Extract the [X, Y] coordinate from the center of the cell holding the provided text.  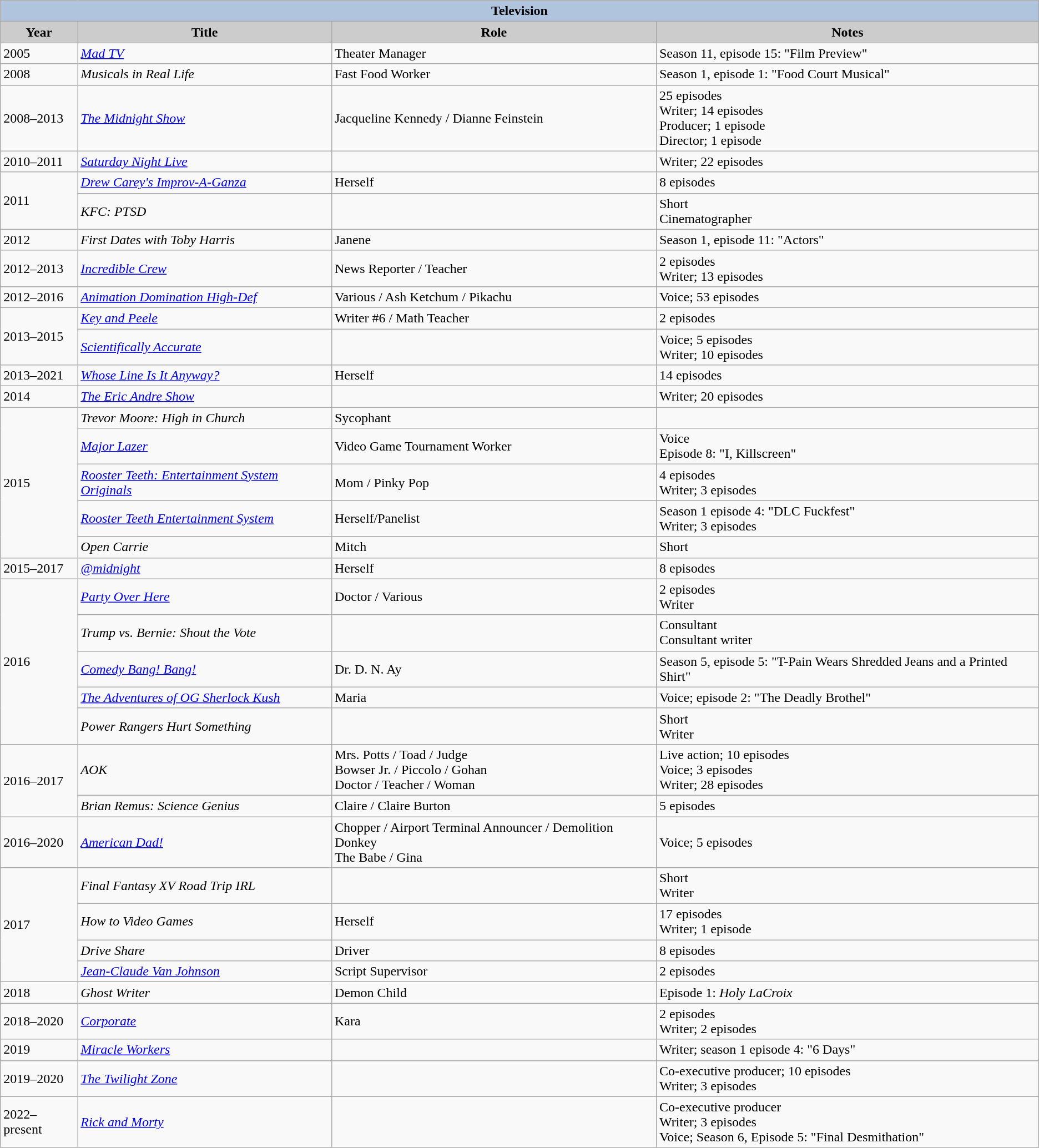
Trump vs. Bernie: Shout the Vote [205, 633]
2016–2020 [39, 842]
25 episodes Writer; 14 episodes Producer; 1 episode Director; 1 episode [847, 118]
2005 [39, 53]
2017 [39, 925]
2015 [39, 483]
Writer; season 1 episode 4: "6 Days" [847, 1050]
AOK [205, 770]
Drive Share [205, 950]
Voice; 5 episodes [847, 842]
American Dad! [205, 842]
Power Rangers Hurt Something [205, 726]
Television [519, 11]
Herself/Panelist [494, 518]
2019 [39, 1050]
Script Supervisor [494, 972]
Maria [494, 697]
2022–present [39, 1122]
2 episodes Writer; 13 episodes [847, 269]
Writer #6 / Math Teacher [494, 318]
Short [847, 547]
Jacqueline Kennedy / Dianne Feinstein [494, 118]
Short Cinematographer [847, 211]
2008 [39, 74]
Trevor Moore: High in Church [205, 418]
The Twilight Zone [205, 1079]
2012 [39, 240]
2016 [39, 661]
Whose Line Is It Anyway? [205, 376]
Consultant Consultant writer [847, 633]
Miracle Workers [205, 1050]
Major Lazer [205, 446]
Voice Episode 8: "I, Killscreen" [847, 446]
17 episodes Writer; 1 episode [847, 922]
2008–2013 [39, 118]
Driver [494, 950]
Saturday Night Live [205, 161]
Voice; 5 episodes Writer; 10 episodes [847, 346]
Rooster Teeth: Entertainment System Originals [205, 483]
Mom / Pinky Pop [494, 483]
Dr. D. N. Ay [494, 669]
Animation Domination High-Def [205, 297]
Mrs. Potts / Toad / Judge Bowser Jr. / Piccolo / Gohan Doctor / Teacher / Woman [494, 770]
2015–2017 [39, 568]
Mitch [494, 547]
@midnight [205, 568]
Season 11, episode 15: "Film Preview" [847, 53]
Theater Manager [494, 53]
2 episodes Writer; 2 episodes [847, 1021]
Brian Remus: Science Genius [205, 806]
Key and Peele [205, 318]
Season 1, episode 11: "Actors" [847, 240]
2019–2020 [39, 1079]
Video Game Tournament Worker [494, 446]
Open Carrie [205, 547]
The Adventures of OG Sherlock Kush [205, 697]
Writer; 22 episodes [847, 161]
Party Over Here [205, 597]
2013–2015 [39, 336]
Drew Carey's Improv-A-Ganza [205, 183]
Scientifically Accurate [205, 346]
Co-executive producer Writer; 3 episodes Voice; Season 6, Episode 5: "Final Desmithation" [847, 1122]
KFC: PTSD [205, 211]
2018–2020 [39, 1021]
Comedy Bang! Bang! [205, 669]
First Dates with Toby Harris [205, 240]
Co-executive producer; 10 episodes Writer; 3 episodes [847, 1079]
Season 5, episode 5: "T-Pain Wears Shredded Jeans and a Printed Shirt" [847, 669]
Episode 1: Holy LaCroix [847, 993]
Claire / Claire Burton [494, 806]
2010–2011 [39, 161]
Voice; episode 2: "The Deadly Brothel" [847, 697]
Live action; 10 episodes Voice; 3 episodes Writer; 28 episodes [847, 770]
Season 1, episode 1: "Food Court Musical" [847, 74]
Chopper / Airport Terminal Announcer / Demolition Donkey The Babe / Gina [494, 842]
14 episodes [847, 376]
Ghost Writer [205, 993]
Mad TV [205, 53]
Fast Food Worker [494, 74]
The Eric Andre Show [205, 397]
News Reporter / Teacher [494, 269]
2014 [39, 397]
2013–2021 [39, 376]
2012–2013 [39, 269]
Doctor / Various [494, 597]
4 episodes Writer; 3 episodes [847, 483]
Jean-Claude Van Johnson [205, 972]
5 episodes [847, 806]
Voice; 53 episodes [847, 297]
Year [39, 32]
2016–2017 [39, 780]
Sycophant [494, 418]
Final Fantasy XV Road Trip IRL [205, 886]
Corporate [205, 1021]
2 episodes Writer [847, 597]
Various / Ash Ketchum / Pikachu [494, 297]
How to Video Games [205, 922]
The Midnight Show [205, 118]
Season 1 episode 4: "DLC Fuckfest" Writer; 3 episodes [847, 518]
Janene [494, 240]
Title [205, 32]
Rooster Teeth Entertainment System [205, 518]
Rick and Morty [205, 1122]
Kara [494, 1021]
2018 [39, 993]
Demon Child [494, 993]
Incredible Crew [205, 269]
Notes [847, 32]
2011 [39, 201]
Writer; 20 episodes [847, 397]
Musicals in Real Life [205, 74]
Role [494, 32]
2012–2016 [39, 297]
